Return the [x, y] coordinate for the center point of the cell that contains the specified text.  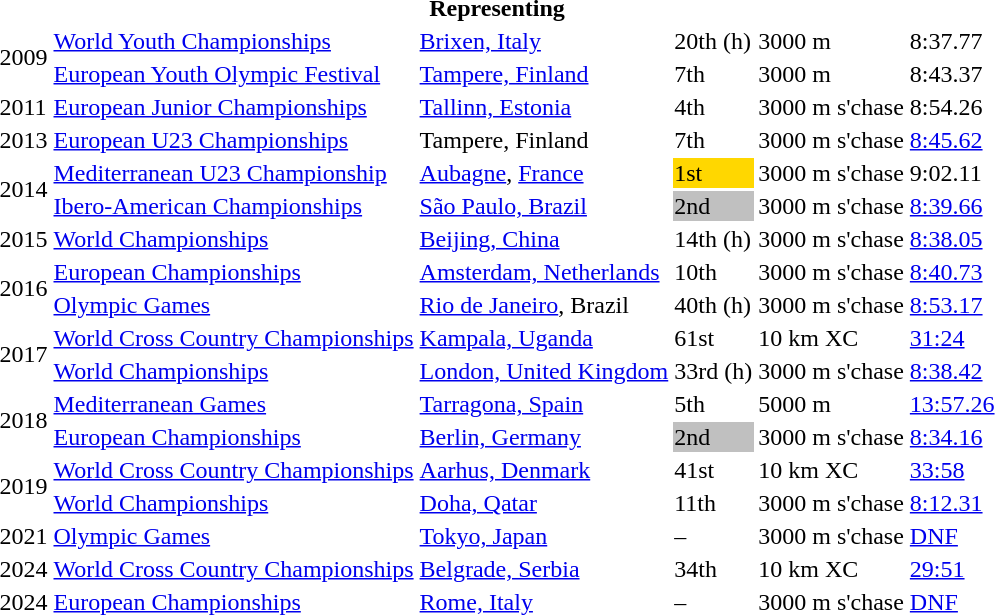
Kampala, Uganda [544, 338]
34th [714, 569]
European U23 Championships [234, 140]
Mediterranean U23 Championship [234, 173]
14th (h) [714, 239]
Amsterdam, Netherlands [544, 272]
Tallinn, Estonia [544, 107]
41st [714, 470]
5000 m [832, 404]
61st [714, 338]
Aarhus, Denmark [544, 470]
– [714, 536]
Beijing, China [544, 239]
Tokyo, Japan [544, 536]
4th [714, 107]
Brixen, Italy [544, 41]
London, United Kingdom [544, 371]
European Junior Championships [234, 107]
20th (h) [714, 41]
World Youth Championships [234, 41]
São Paulo, Brazil [544, 206]
Aubagne, France [544, 173]
1st [714, 173]
European Youth Olympic Festival [234, 74]
11th [714, 503]
Mediterranean Games [234, 404]
Rio de Janeiro, Brazil [544, 305]
40th (h) [714, 305]
Doha, Qatar [544, 503]
Belgrade, Serbia [544, 569]
33rd (h) [714, 371]
10th [714, 272]
Berlin, Germany [544, 437]
Ibero-American Championships [234, 206]
Tarragona, Spain [544, 404]
5th [714, 404]
